Capture the cell that displays the provided text and extract its (X, Y) central coordinate. 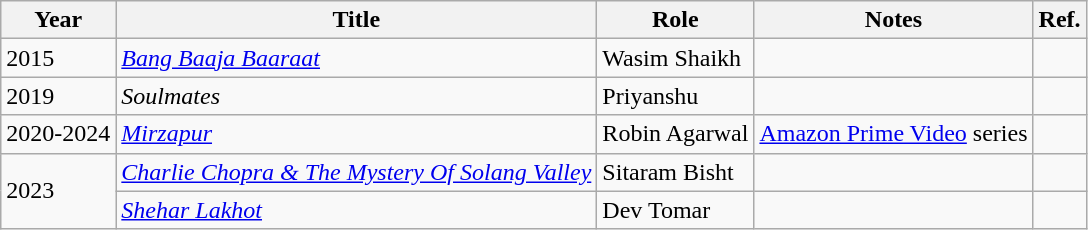
Year (58, 20)
Ref. (1060, 20)
Charlie Chopra & The Mystery Of Solang Valley (356, 172)
Bang Baaja Baaraat (356, 58)
Title (356, 20)
Shehar Lakhot (356, 210)
Mirzapur (356, 134)
Notes (894, 20)
Amazon Prime Video series (894, 134)
Sitaram Bisht (676, 172)
Wasim Shaikh (676, 58)
Dev Tomar (676, 210)
2023 (58, 191)
Priyanshu (676, 96)
2019 (58, 96)
2020-2024 (58, 134)
2015 (58, 58)
Soulmates (356, 96)
Role (676, 20)
Robin Agarwal (676, 134)
